Return [x, y] of the center of cell containing provided text 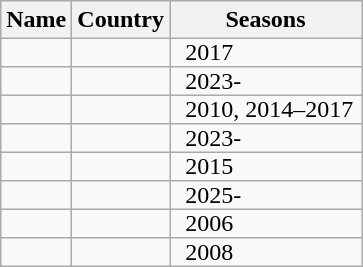
2015 [266, 167]
2010, 2014–2017 [266, 110]
Seasons [266, 20]
Country [121, 20]
2025- [266, 195]
2006 [266, 224]
Name [36, 20]
2017 [266, 53]
2008 [266, 252]
